From the cell containing the given text, extract its center point as [X, Y] coordinate. 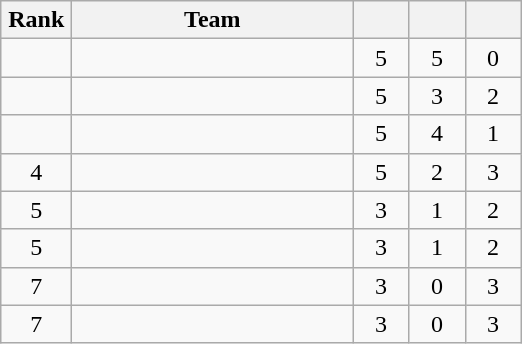
Rank [36, 20]
Team [212, 20]
